Locate the cell with the specified text and output its (X, Y) center coordinate. 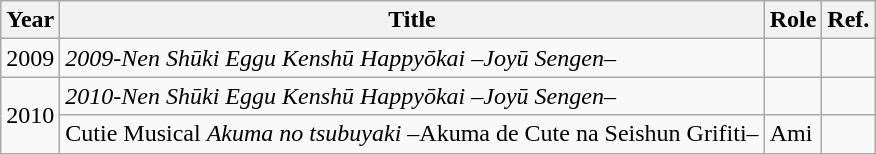
Year (30, 20)
Ami (793, 134)
Title (412, 20)
2009-Nen Shūki Eggu Kenshū Happyōkai –Joyū Sengen– (412, 58)
2010-Nen Shūki Eggu Kenshū Happyōkai –Joyū Sengen– (412, 96)
2009 (30, 58)
2010 (30, 115)
Ref. (848, 20)
Cutie Musical Akuma no tsubuyaki –Akuma de Cute na Seishun Grifiti– (412, 134)
Role (793, 20)
